Pinpoint the cell where the given text exists, returning its [X, Y] midpoint coordinate. 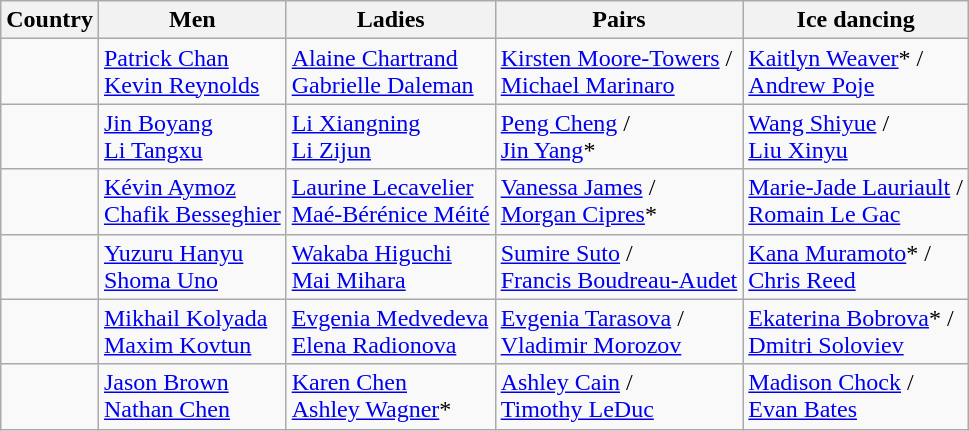
Wakaba Higuchi Mai Mihara [390, 266]
Men [192, 20]
Jason Brown Nathan Chen [192, 396]
Sumire Suto / Francis Boudreau-Audet [619, 266]
Patrick Chan Kevin Reynolds [192, 72]
Ekaterina Bobrova* / Dmitri Soloviev [856, 332]
Evgenia Tarasova / Vladimir Morozov [619, 332]
Marie-Jade Lauriault / Romain Le Gac [856, 202]
Peng Cheng / Jin Yang* [619, 136]
Ice dancing [856, 20]
Evgenia Medvedeva Elena Radionova [390, 332]
Alaine Chartrand Gabrielle Daleman [390, 72]
Mikhail Kolyada Maxim Kovtun [192, 332]
Karen Chen Ashley Wagner* [390, 396]
Kirsten Moore-Towers / Michael Marinaro [619, 72]
Vanessa James / Morgan Cipres* [619, 202]
Kana Muramoto* / Chris Reed [856, 266]
Ashley Cain / Timothy LeDuc [619, 396]
Pairs [619, 20]
Jin Boyang Li Tangxu [192, 136]
Laurine Lecavelier Maé-Bérénice Méité [390, 202]
Madison Chock / Evan Bates [856, 396]
Li Xiangning Li Zijun [390, 136]
Kaitlyn Weaver* / Andrew Poje [856, 72]
Ladies [390, 20]
Yuzuru Hanyu Shoma Uno [192, 266]
Country [50, 20]
Wang Shiyue / Liu Xinyu [856, 136]
Kévin Aymoz Chafik Besseghier [192, 202]
